Capture the cell that displays the provided text and extract its (x, y) central coordinate. 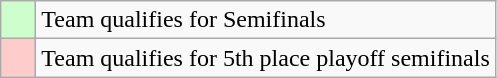
Team qualifies for 5th place playoff semifinals (266, 58)
Team qualifies for Semifinals (266, 20)
